Scan for the cell matching the given text and deliver its (x, y) coordinate at center. 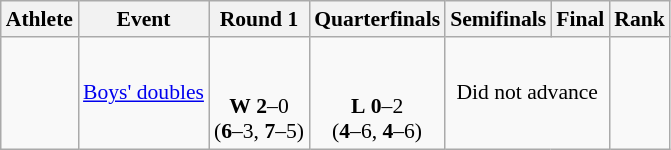
Final (580, 19)
Semifinals (498, 19)
Event (144, 19)
Boys' doubles (144, 93)
Rank (640, 19)
Round 1 (259, 19)
Quarterfinals (377, 19)
W 2–0 (6–3, 7–5) (259, 93)
Athlete (40, 19)
Did not advance (527, 93)
L 0–2 (4–6, 4–6) (377, 93)
